Find where the given text appears and provide that cell's center as [x, y] coordinate. 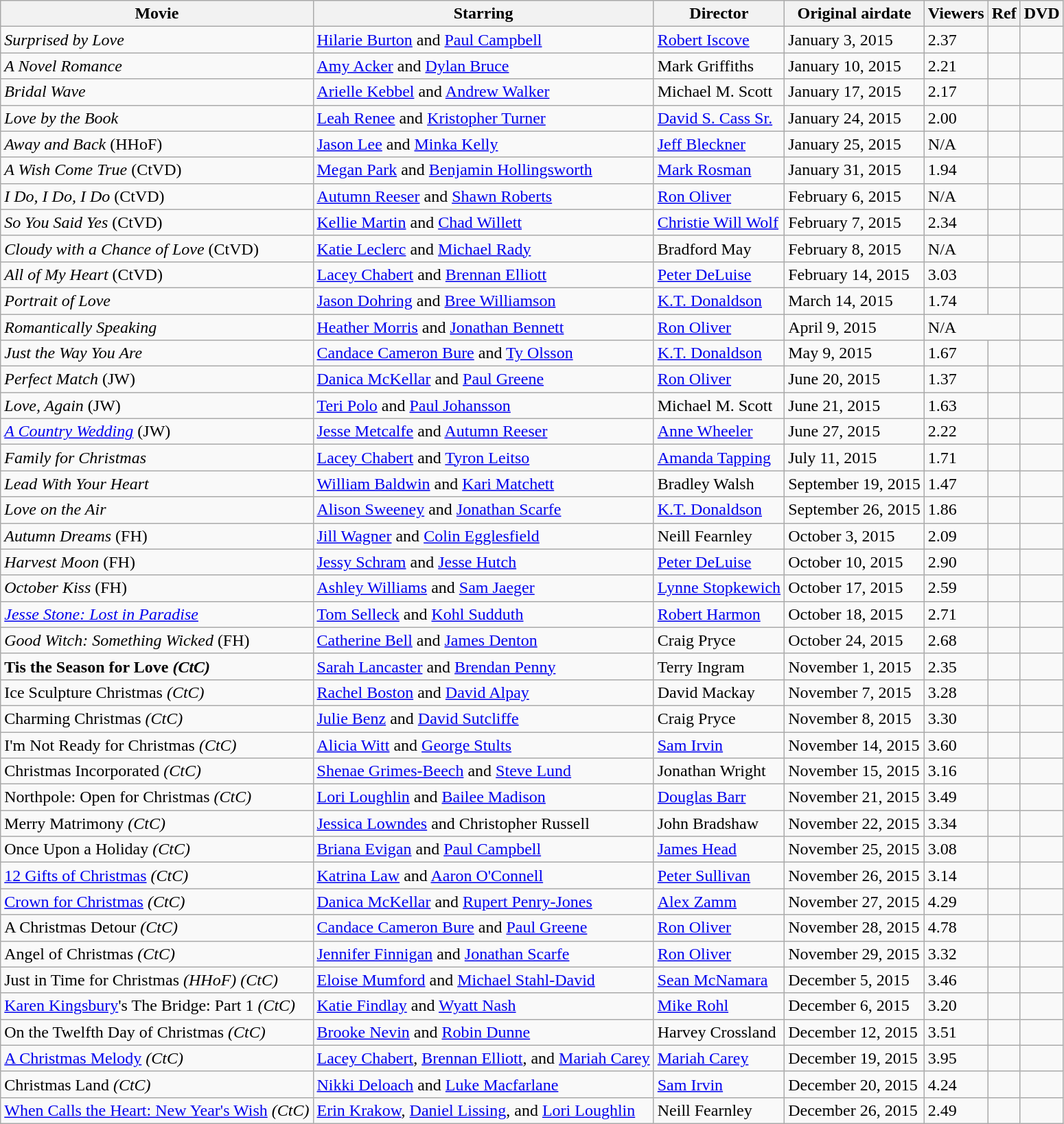
All of My Heart (CtVD) [157, 274]
Good Witch: Something Wicked (FH) [157, 640]
James Head [719, 850]
Starring [483, 14]
DVD [1042, 14]
February 14, 2015 [855, 274]
Kellie Martin and Chad Willett [483, 222]
Amy Acker and Dylan Bruce [483, 66]
3.28 [956, 692]
Portrait of Love [157, 301]
October 10, 2015 [855, 562]
2.59 [956, 588]
2.90 [956, 562]
July 11, 2015 [855, 458]
November 29, 2015 [855, 954]
Autumn Reeser and Shawn Roberts [483, 196]
January 3, 2015 [855, 40]
Charming Christmas (CtC) [157, 718]
Nikki Deloach and Luke Macfarlane [483, 1084]
January 10, 2015 [855, 66]
Lori Loughlin and Bailee Madison [483, 797]
Christmas Land (CtC) [157, 1084]
January 24, 2015 [855, 118]
John Bradshaw [719, 823]
So You Said Yes (CtVD) [157, 222]
Perfect Match (JW) [157, 379]
Jonathan Wright [719, 771]
November 1, 2015 [855, 666]
January 25, 2015 [855, 144]
Candace Cameron Bure and Paul Greene [483, 928]
September 19, 2015 [855, 484]
Mike Rohl [719, 1006]
3.49 [956, 797]
Bridal Wave [157, 92]
Lynne Stopkewich [719, 588]
Just the Way You Are [157, 353]
November 26, 2015 [855, 876]
1.71 [956, 458]
October 17, 2015 [855, 588]
Alex Zamm [719, 902]
Douglas Barr [719, 797]
Catherine Bell and James Denton [483, 640]
October 24, 2015 [855, 640]
1.94 [956, 170]
Lacey Chabert and Brennan Elliott [483, 274]
When Calls the Heart: New Year's Wish (CtC) [157, 1110]
3.32 [956, 954]
William Baldwin and Kari Matchett [483, 484]
Mark Rosman [719, 170]
Robert Harmon [719, 614]
June 20, 2015 [855, 379]
Heather Morris and Jonathan Bennett [483, 327]
1.63 [956, 406]
2.34 [956, 222]
Christmas Incorporated (CtC) [157, 771]
3.08 [956, 850]
Alicia Witt and George Stults [483, 745]
Harvest Moon (FH) [157, 562]
Brooke Nevin and Robin Dunne [483, 1032]
Away and Back (HHoF) [157, 144]
October 3, 2015 [855, 536]
I Do, I Do, I Do (CtVD) [157, 196]
Jill Wagner and Colin Egglesfield [483, 536]
Rachel Boston and David Alpay [483, 692]
Angel of Christmas (CtC) [157, 954]
1.67 [956, 353]
Family for Christmas [157, 458]
November 22, 2015 [855, 823]
Sean McNamara [719, 980]
Tom Selleck and Kohl Sudduth [483, 614]
Viewers [956, 14]
December 26, 2015 [855, 1110]
Love on the Air [157, 510]
Danica McKellar and Paul Greene [483, 379]
1.86 [956, 510]
Bradford May [719, 248]
Cloudy with a Chance of Love (CtVD) [157, 248]
2.71 [956, 614]
3.60 [956, 745]
April 9, 2015 [855, 327]
November 15, 2015 [855, 771]
Jennifer Finnigan and Jonathan Scarfe [483, 954]
David S. Cass Sr. [719, 118]
January 31, 2015 [855, 170]
Tis the Season for Love (CtC) [157, 666]
Katie Findlay and Wyatt Nash [483, 1006]
Crown for Christmas (CtC) [157, 902]
Christie Will Wolf [719, 222]
1.37 [956, 379]
October Kiss (FH) [157, 588]
Erin Krakow, Daniel Lissing, and Lori Loughlin [483, 1110]
Mark Griffiths [719, 66]
Robert Iscove [719, 40]
12 Gifts of Christmas (CtC) [157, 876]
Katie Leclerc and Michael Rady [483, 248]
Hilarie Burton and Paul Campbell [483, 40]
A Christmas Detour (CtC) [157, 928]
November 7, 2015 [855, 692]
November 28, 2015 [855, 928]
June 27, 2015 [855, 432]
3.14 [956, 876]
Arielle Kebbel and Andrew Walker [483, 92]
Candace Cameron Bure and Ty Olsson [483, 353]
David Mackay [719, 692]
Just in Time for Christmas (HHoF) (CtC) [157, 980]
Merry Matrimony (CtC) [157, 823]
Director [719, 14]
Lacey Chabert and Tyron Leitso [483, 458]
November 27, 2015 [855, 902]
September 26, 2015 [855, 510]
A Christmas Melody (CtC) [157, 1058]
2.35 [956, 666]
Ice Sculpture Christmas (CtC) [157, 692]
I'm Not Ready for Christmas (CtC) [157, 745]
3.16 [956, 771]
March 14, 2015 [855, 301]
3.20 [956, 1006]
Autumn Dreams (FH) [157, 536]
December 12, 2015 [855, 1032]
3.95 [956, 1058]
1.74 [956, 301]
Jesse Stone: Lost in Paradise [157, 614]
December 6, 2015 [855, 1006]
2.09 [956, 536]
Leah Renee and Kristopher Turner [483, 118]
Ashley Williams and Sam Jaeger [483, 588]
December 20, 2015 [855, 1084]
A Novel Romance [157, 66]
June 21, 2015 [855, 406]
Romantically Speaking [157, 327]
February 7, 2015 [855, 222]
2.21 [956, 66]
Original airdate [855, 14]
Anne Wheeler [719, 432]
Alison Sweeney and Jonathan Scarfe [483, 510]
2.22 [956, 432]
Lead With Your Heart [157, 484]
May 9, 2015 [855, 353]
3.51 [956, 1032]
Terry Ingram [719, 666]
4.24 [956, 1084]
Love by the Book [157, 118]
Jason Dohring and Bree Williamson [483, 301]
Jessica Lowndes and Christopher Russell [483, 823]
Lacey Chabert, Brennan Elliott, and Mariah Carey [483, 1058]
Movie [157, 14]
Love, Again (JW) [157, 406]
2.37 [956, 40]
3.46 [956, 980]
3.30 [956, 718]
Katrina Law and Aaron O'Connell [483, 876]
Jessy Schram and Jesse Hutch [483, 562]
2.17 [956, 92]
Northpole: Open for Christmas (CtC) [157, 797]
3.34 [956, 823]
February 6, 2015 [855, 196]
Peter Sullivan [719, 876]
Bradley Walsh [719, 484]
A Country Wedding (JW) [157, 432]
A Wish Come True (CtVD) [157, 170]
Shenae Grimes-Beech and Steve Lund [483, 771]
November 21, 2015 [855, 797]
Jeff Bleckner [719, 144]
On the Twelfth Day of Christmas (CtC) [157, 1032]
Amanda Tapping [719, 458]
Eloise Mumford and Michael Stahl-David [483, 980]
Julie Benz and David Sutcliffe [483, 718]
October 18, 2015 [855, 614]
Megan Park and Benjamin Hollingsworth [483, 170]
December 19, 2015 [855, 1058]
Mariah Carey [719, 1058]
Teri Polo and Paul Johansson [483, 406]
3.03 [956, 274]
November 14, 2015 [855, 745]
Sarah Lancaster and Brendan Penny [483, 666]
4.78 [956, 928]
February 8, 2015 [855, 248]
November 8, 2015 [855, 718]
2.00 [956, 118]
4.29 [956, 902]
Surprised by Love [157, 40]
Jesse Metcalfe and Autumn Reeser [483, 432]
2.68 [956, 640]
January 17, 2015 [855, 92]
Jason Lee and Minka Kelly [483, 144]
Ref [1004, 14]
Karen Kingsbury's The Bridge: Part 1 (CtC) [157, 1006]
Briana Evigan and Paul Campbell [483, 850]
Harvey Crossland [719, 1032]
December 5, 2015 [855, 980]
2.49 [956, 1110]
1.47 [956, 484]
Once Upon a Holiday (CtC) [157, 850]
November 25, 2015 [855, 850]
Danica McKellar and Rupert Penry-Jones [483, 902]
